Locate the cell with the specified text and output its (X, Y) center coordinate. 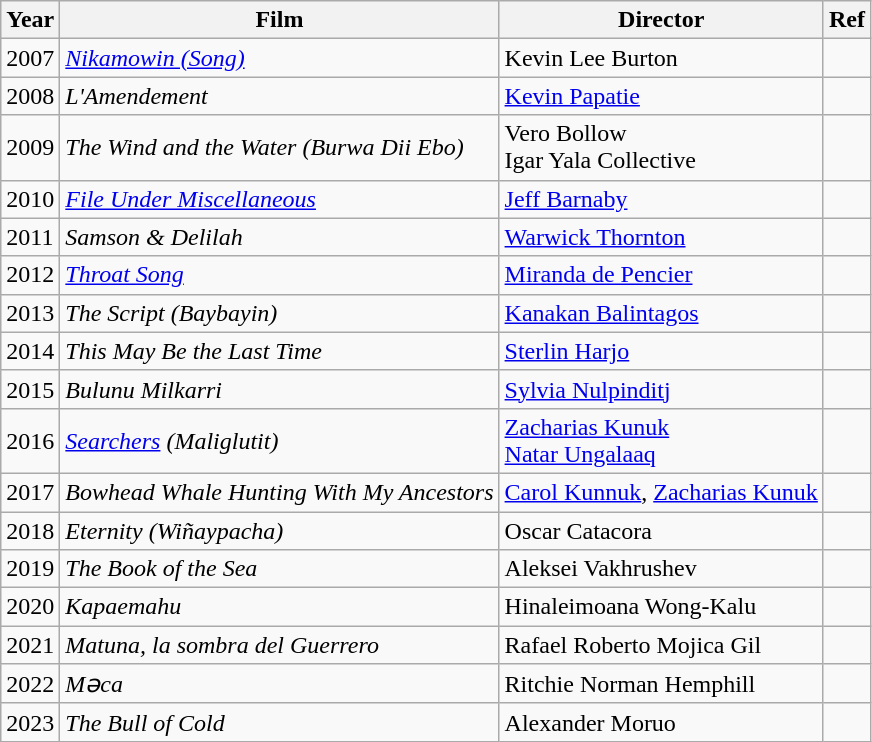
2008 (30, 96)
2012 (30, 275)
File Under Miscellaneous (280, 199)
Jeff Barnaby (661, 199)
The Bull of Cold (280, 722)
Kanakan Balintagos (661, 313)
Film (280, 20)
2010 (30, 199)
2013 (30, 313)
2015 (30, 389)
Məca (280, 684)
2023 (30, 722)
2011 (30, 237)
2020 (30, 607)
Samson & Delilah (280, 237)
Year (30, 20)
Searchers (Maliglutit) (280, 440)
Kevin Lee Burton (661, 58)
Carol Kunnuk, Zacharias Kunuk (661, 492)
Matuna, la sombra del Guerrero (280, 645)
Alexander Moruo (661, 722)
Vero BollowIgar Yala Collective (661, 148)
Kevin Papatie (661, 96)
Warwick Thornton (661, 237)
This May Be the Last Time (280, 351)
The Book of the Sea (280, 569)
Aleksei Vakhrushev (661, 569)
2018 (30, 531)
2014 (30, 351)
Ref (846, 20)
The Wind and the Water (Burwa Dii Ebo) (280, 148)
Miranda de Pencier (661, 275)
Throat Song (280, 275)
Bulunu Milkarri (280, 389)
Sterlin Harjo (661, 351)
Sylvia Nulpinditj (661, 389)
Kapaemahu (280, 607)
Bowhead Whale Hunting With My Ancestors (280, 492)
2016 (30, 440)
2021 (30, 645)
The Script (Baybayin) (280, 313)
Nikamowin (Song) (280, 58)
L'Amendement (280, 96)
2007 (30, 58)
2017 (30, 492)
Director (661, 20)
2022 (30, 684)
Rafael Roberto Mojica Gil (661, 645)
2009 (30, 148)
Eternity (Wiñaypacha) (280, 531)
Zacharias KunukNatar Ungalaaq (661, 440)
Ritchie Norman Hemphill (661, 684)
2019 (30, 569)
Oscar Catacora (661, 531)
Hinaleimoana Wong-Kalu (661, 607)
